Output the [x, y] coordinate of the center of the cell containing the given text.  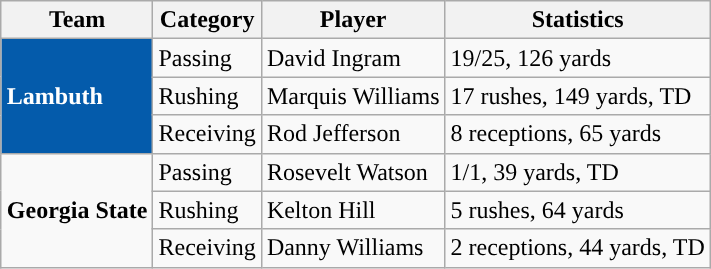
Georgia State [77, 210]
8 receptions, 65 yards [578, 134]
Statistics [578, 20]
Player [353, 20]
Rosevelt Watson [353, 172]
Category [207, 20]
Danny Williams [353, 248]
2 receptions, 44 yards, TD [578, 248]
5 rushes, 64 yards [578, 210]
Kelton Hill [353, 210]
1/1, 39 yards, TD [578, 172]
19/25, 126 yards [578, 58]
Rod Jefferson [353, 134]
David Ingram [353, 58]
Team [77, 20]
17 rushes, 149 yards, TD [578, 96]
Lambuth [77, 96]
Marquis Williams [353, 96]
